Return (X, Y) of the center of cell containing provided text 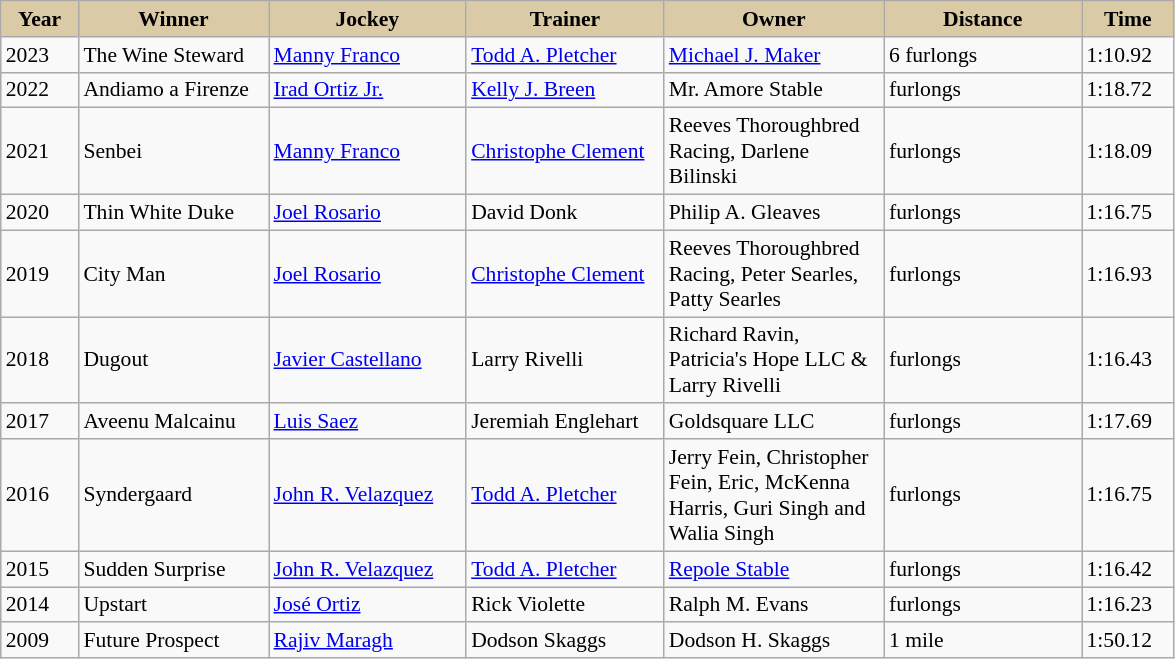
Jerry Fein, Christopher Fein, Eric, McKenna Harris, Guri Singh and Walia Singh (774, 495)
José Ortiz (367, 605)
Trainer (565, 19)
Senbei (173, 152)
Richard Ravin, Patricia's Hope LLC & Larry Rivelli (774, 360)
2021 (40, 152)
Dugout (173, 360)
Larry Rivelli (565, 360)
Year (40, 19)
Reeves Thoroughbred Racing, Peter Searles, Patty Searles (774, 274)
Jeremiah Englehart (565, 422)
Goldsquare LLC (774, 422)
Philip A. Gleaves (774, 213)
1:16.42 (1128, 569)
1:16.93 (1128, 274)
Ralph M. Evans (774, 605)
Time (1128, 19)
1 mile (983, 641)
6 furlongs (983, 55)
Jockey (367, 19)
Dodson H. Skaggs (774, 641)
Andiamo a Firenze (173, 90)
Repole Stable (774, 569)
Aveenu Malcainu (173, 422)
2015 (40, 569)
2019 (40, 274)
1:50.12 (1128, 641)
2017 (40, 422)
2014 (40, 605)
1:18.72 (1128, 90)
Irad Ortiz Jr. (367, 90)
2023 (40, 55)
The Wine Steward (173, 55)
Rajiv Maragh (367, 641)
1:17.69 (1128, 422)
David Donk (565, 213)
City Man (173, 274)
2009 (40, 641)
2022 (40, 90)
2016 (40, 495)
Winner (173, 19)
2020 (40, 213)
Owner (774, 19)
2018 (40, 360)
Upstart (173, 605)
Syndergaard (173, 495)
Distance (983, 19)
Reeves Thoroughbred Racing, Darlene Bilinski (774, 152)
Michael J. Maker (774, 55)
Mr. Amore Stable (774, 90)
Future Prospect (173, 641)
1:16.23 (1128, 605)
Thin White Duke (173, 213)
1:16.43 (1128, 360)
Rick Violette (565, 605)
Javier Castellano (367, 360)
1:18.09 (1128, 152)
Sudden Surprise (173, 569)
Kelly J. Breen (565, 90)
Dodson Skaggs (565, 641)
1:10.92 (1128, 55)
Luis Saez (367, 422)
